Search for the cell housing the specified text and yield its [x, y] center coordinate. 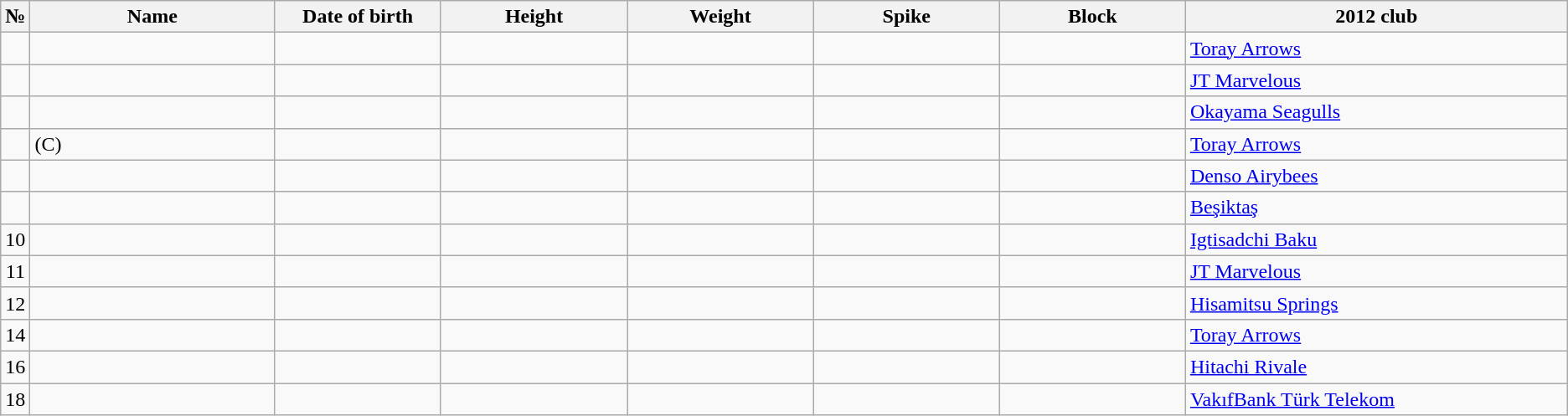
Height [534, 17]
VakıfBank Türk Telekom [1376, 399]
Date of birth [358, 17]
Hisamitsu Springs [1376, 303]
Block [1092, 17]
Name [152, 17]
Beşiktaş [1376, 208]
№ [15, 17]
Igtisadchi Baku [1376, 239]
Hitachi Rivale [1376, 367]
Spike [906, 17]
14 [15, 335]
18 [15, 399]
16 [15, 367]
10 [15, 239]
Denso Airybees [1376, 176]
2012 club [1376, 17]
Weight [720, 17]
11 [15, 271]
(C) [152, 144]
12 [15, 303]
Okayama Seagulls [1376, 112]
